For the text-containing cell, return its midpoint in (x, y) coordinate format. 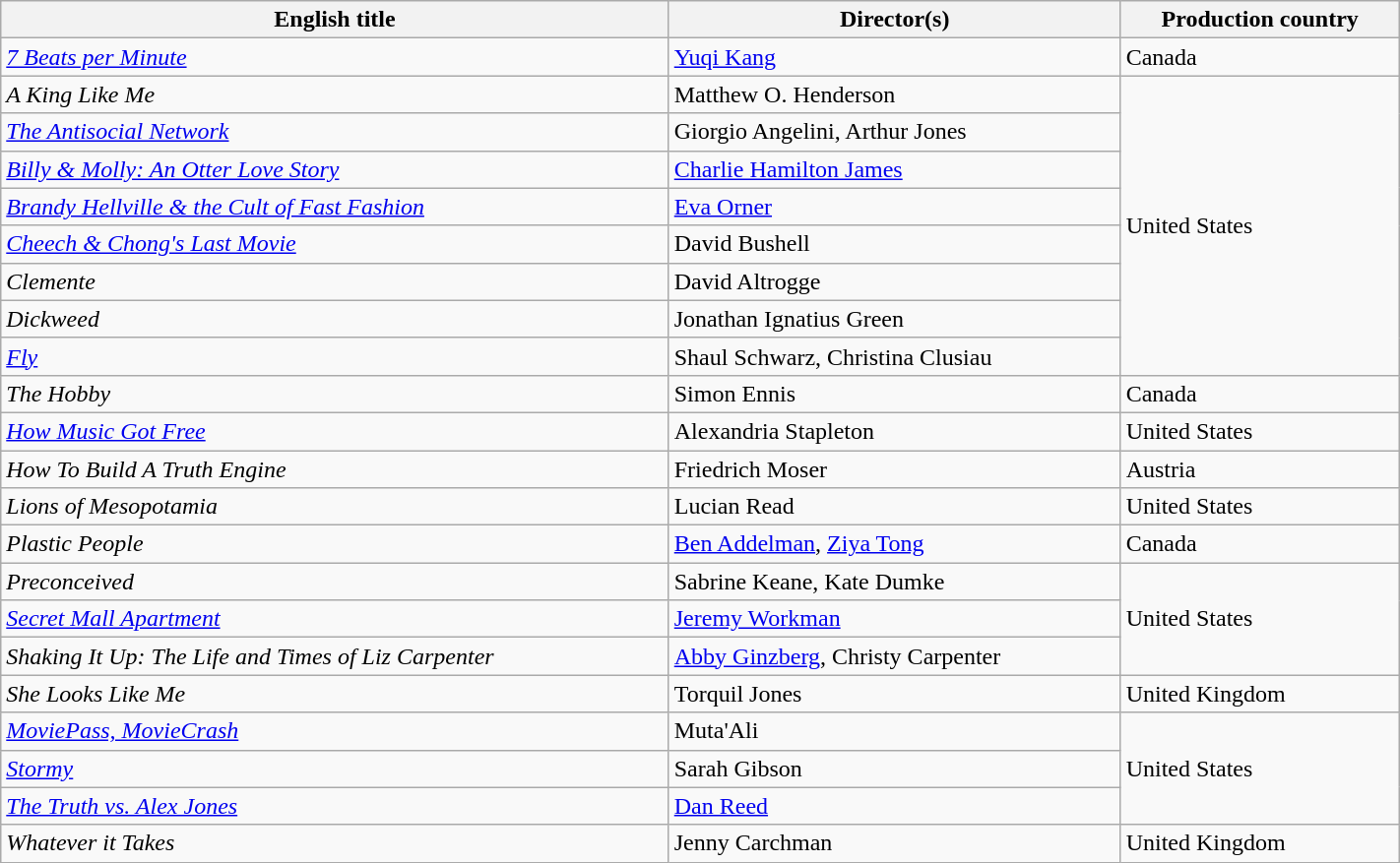
MoviePass, MovieCrash (335, 731)
Preconceived (335, 582)
7 Beats per Minute (335, 57)
Director(s) (894, 20)
Dan Reed (894, 806)
Brandy Hellville & the Cult of Fast Fashion (335, 207)
Lions of Mesopotamia (335, 507)
Yuqi Kang (894, 57)
Charlie Hamilton James (894, 169)
Austria (1260, 469)
She Looks Like Me (335, 694)
Abby Ginzberg, Christy Carpenter (894, 656)
Friedrich Moser (894, 469)
The Antisocial Network (335, 132)
Fly (335, 356)
Cheech & Chong's Last Movie (335, 244)
The Hobby (335, 394)
Clemente (335, 281)
Jonathan Ignatius Green (894, 319)
How To Build A Truth Engine (335, 469)
Alexandria Stapleton (894, 431)
How Music Got Free (335, 431)
Ben Addelman, Ziya Tong (894, 544)
Matthew O. Henderson (894, 94)
Torquil Jones (894, 694)
David Altrogge (894, 281)
Jeremy Workman (894, 619)
Billy & Molly: An Otter Love Story (335, 169)
The Truth vs. Alex Jones (335, 806)
Giorgio Angelini, Arthur Jones (894, 132)
Plastic People (335, 544)
Whatever it Takes (335, 843)
A King Like Me (335, 94)
Stormy (335, 769)
David Bushell (894, 244)
Secret Mall Apartment (335, 619)
Sabrine Keane, Kate Dumke (894, 582)
Shaul Schwarz, Christina Clusiau (894, 356)
Dickweed (335, 319)
Shaking It Up: The Life and Times of Liz Carpenter (335, 656)
English title (335, 20)
Eva Orner (894, 207)
Jenny Carchman (894, 843)
Simon Ennis (894, 394)
Sarah Gibson (894, 769)
Lucian Read (894, 507)
Production country (1260, 20)
Muta'Ali (894, 731)
